From the cell containing the given text, extract its center point as [X, Y] coordinate. 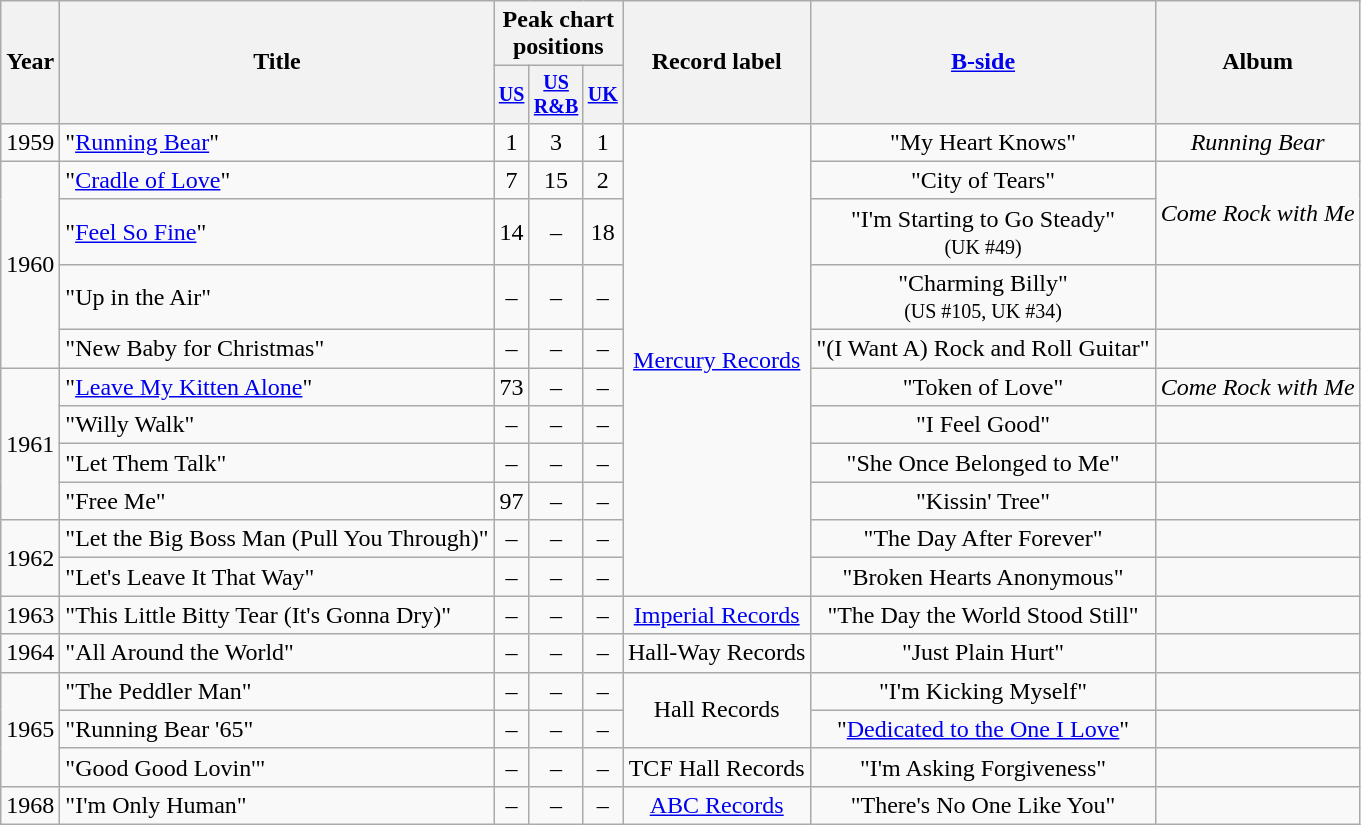
"My Heart Knows" [983, 142]
Title [277, 62]
3 [556, 142]
US [512, 94]
ABC Records [716, 805]
"Up in the Air" [277, 296]
7 [512, 180]
"Broken Hearts Anonymous" [983, 577]
1968 [30, 805]
Imperial Records [716, 615]
"The Peddler Man" [277, 691]
"This Little Bitty Tear (It's Gonna Dry)" [277, 615]
"Charming Billy"(US #105, UK #34) [983, 296]
1962 [30, 558]
"Running Bear '65" [277, 729]
15 [556, 180]
"Dedicated to the One I Love" [983, 729]
1960 [30, 264]
TCF Hall Records [716, 767]
"Free Me" [277, 501]
"The Day After Forever" [983, 539]
"Leave My Kitten Alone" [277, 387]
"I'm Kicking Myself" [983, 691]
1965 [30, 729]
"Kissin' Tree" [983, 501]
"I'm Only Human" [277, 805]
"I'm Starting to Go Steady"(UK #49) [983, 232]
USR&B [556, 94]
"Let Them Talk" [277, 463]
"Feel So Fine" [277, 232]
"Running Bear" [277, 142]
Mercury Records [716, 360]
"Just Plain Hurt" [983, 653]
"Let's Leave It That Way" [277, 577]
"I'm Asking Forgiveness" [983, 767]
Year [30, 62]
"Good Good Lovin'" [277, 767]
B-side [983, 62]
1959 [30, 142]
"New Baby for Christmas" [277, 349]
"I Feel Good" [983, 425]
73 [512, 387]
"Willy Walk" [277, 425]
2 [602, 180]
Running Bear [1258, 142]
18 [602, 232]
"She Once Belonged to Me" [983, 463]
"There's No One Like You" [983, 805]
1961 [30, 444]
14 [512, 232]
"All Around the World" [277, 653]
"City of Tears" [983, 180]
"Token of Love" [983, 387]
"Let the Big Boss Man (Pull You Through)" [277, 539]
"The Day the World Stood Still" [983, 615]
Album [1258, 62]
Peak chartpositions [558, 34]
1964 [30, 653]
"Cradle of Love" [277, 180]
UK [602, 94]
97 [512, 501]
"(I Want A) Rock and Roll Guitar" [983, 349]
Hall-Way Records [716, 653]
Hall Records [716, 710]
1963 [30, 615]
Record label [716, 62]
